Identify which cell holds the provided text, then report its [x, y] central coordinate. 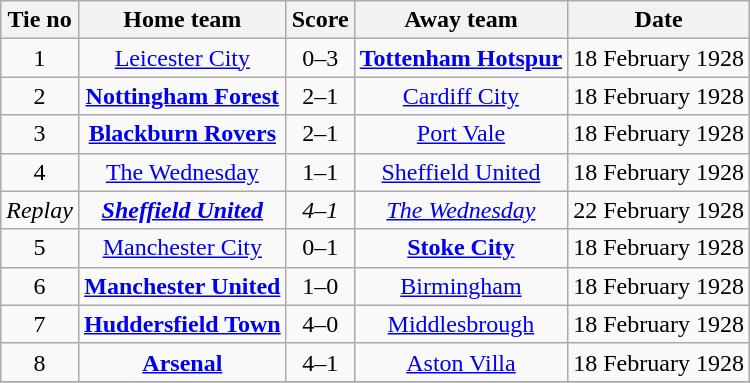
0–3 [320, 58]
5 [40, 248]
4 [40, 172]
Stoke City [461, 248]
2 [40, 96]
Nottingham Forest [182, 96]
3 [40, 134]
Away team [461, 20]
Huddersfield Town [182, 324]
Manchester City [182, 248]
6 [40, 286]
Blackburn Rovers [182, 134]
Tottenham Hotspur [461, 58]
Middlesbrough [461, 324]
Replay [40, 210]
1 [40, 58]
Aston Villa [461, 362]
Date [659, 20]
Home team [182, 20]
Arsenal [182, 362]
7 [40, 324]
8 [40, 362]
1–0 [320, 286]
Tie no [40, 20]
Port Vale [461, 134]
0–1 [320, 248]
Score [320, 20]
1–1 [320, 172]
Cardiff City [461, 96]
4–0 [320, 324]
Manchester United [182, 286]
Leicester City [182, 58]
Birmingham [461, 286]
22 February 1928 [659, 210]
